Locate the cell with the specified text and output its [x, y] center coordinate. 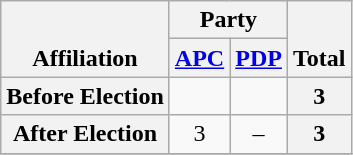
Affiliation [86, 39]
Total [319, 39]
– [259, 134]
PDP [259, 58]
After Election [86, 134]
APC [199, 58]
Party [228, 20]
Before Election [86, 96]
